Detect which cell encompasses the target text, then output its [X, Y] center coordinate. 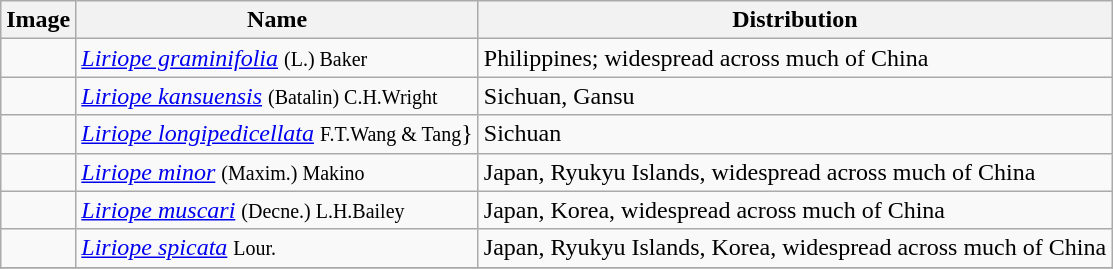
Philippines; widespread across much of China [794, 58]
Liriope spicata Lour. [277, 248]
Image [38, 20]
Liriope minor (Maxim.) Makino [277, 172]
Japan, Ryukyu Islands, widespread across much of China [794, 172]
Distribution [794, 20]
Japan, Korea, widespread across much of China [794, 210]
Liriope longipedicellata F.T.Wang & Tang} [277, 134]
Name [277, 20]
Sichuan, Gansu [794, 96]
Japan, Ryukyu Islands, Korea, widespread across much of China [794, 248]
Liriope graminifolia (L.) Baker [277, 58]
Liriope muscari (Decne.) L.H.Bailey [277, 210]
Liriope kansuensis (Batalin) C.H.Wright [277, 96]
Sichuan [794, 134]
